Extract the (x, y) coordinate from the center of the cell holding the provided text.  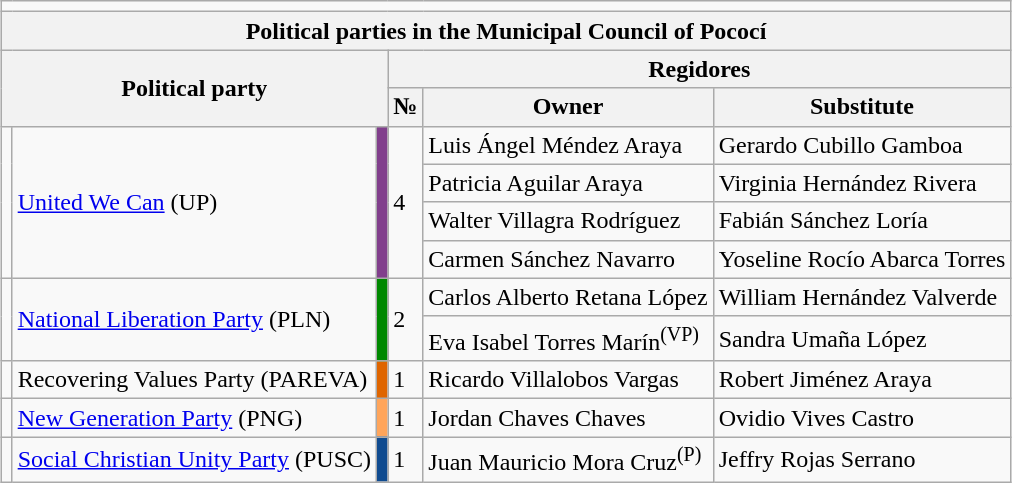
New Generation Party (PNG) (194, 418)
Substitute (862, 107)
National Liberation Party (PLN) (194, 320)
Yoseline Rocío Abarca Torres (862, 259)
William Hernández Valverde (862, 297)
United We Can (UP) (194, 202)
Fabián Sánchez Loría (862, 221)
2 (406, 320)
Patricia Aguilar Araya (568, 183)
Luis Ángel Méndez Araya (568, 145)
Ovidio Vives Castro (862, 418)
Regidores (700, 69)
Carlos Alberto Retana López (568, 297)
Virginia Hernández Rivera (862, 183)
Sandra Umaña López (862, 338)
Juan Mauricio Mora Cruz(P) (568, 460)
Robert Jiménez Araya (862, 380)
Gerardo Cubillo Gamboa (862, 145)
Jordan Chaves Chaves (568, 418)
Owner (568, 107)
Social Christian Unity Party (PUSC) (194, 460)
Political parties in the Municipal Council of Pococí (506, 31)
Jeffry Rojas Serrano (862, 460)
Walter Villagra Rodríguez (568, 221)
Eva Isabel Torres Marín(VP) (568, 338)
Recovering Values Party (PAREVA) (194, 380)
№ (406, 107)
4 (406, 202)
Carmen Sánchez Navarro (568, 259)
Political party (194, 88)
Ricardo Villalobos Vargas (568, 380)
